Output the [X, Y] coordinate of the center of the cell containing the given text.  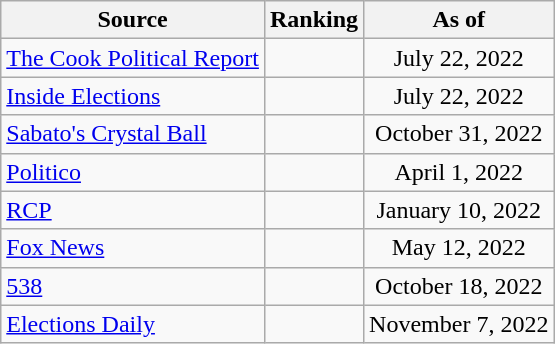
As of [459, 20]
The Cook Political Report [133, 58]
Inside Elections [133, 96]
October 31, 2022 [459, 134]
January 10, 2022 [459, 210]
October 18, 2022 [459, 286]
May 12, 2022 [459, 248]
Politico [133, 172]
538 [133, 286]
RCP [133, 210]
November 7, 2022 [459, 324]
Elections Daily [133, 324]
Ranking [314, 20]
Source [133, 20]
Fox News [133, 248]
April 1, 2022 [459, 172]
Sabato's Crystal Ball [133, 134]
